Capture the cell that displays the provided text and extract its [X, Y] central coordinate. 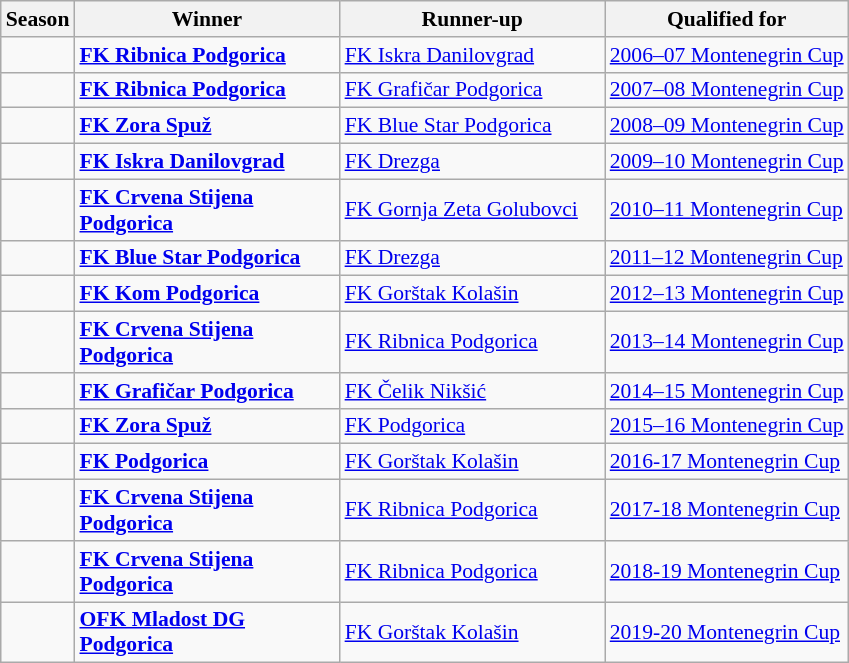
2011–12 Montenegrin Cup [727, 258]
2010–11 Montenegrin Cup [727, 210]
2018-19 Montenegrin Cup [727, 572]
2019-20 Montenegrin Cup [727, 632]
2012–13 Montenegrin Cup [727, 294]
OFK Mladost DG Podgorica [206, 632]
2014–15 Montenegrin Cup [727, 391]
Winner [206, 19]
FK Čelik Nikšić [472, 391]
2008–09 Montenegrin Cup [727, 126]
Runner-up [472, 19]
2013–14 Montenegrin Cup [727, 342]
FK Gornja Zeta Golubovci [472, 210]
2016-17 Montenegrin Cup [727, 462]
2009–10 Montenegrin Cup [727, 162]
2007–08 Montenegrin Cup [727, 90]
2006–07 Montenegrin Cup [727, 55]
FK Kom Podgorica [206, 294]
Season [38, 19]
2015–16 Montenegrin Cup [727, 426]
Qualified for [727, 19]
2017-18 Montenegrin Cup [727, 510]
